Detect which cell encompasses the target text, then output its (X, Y) center coordinate. 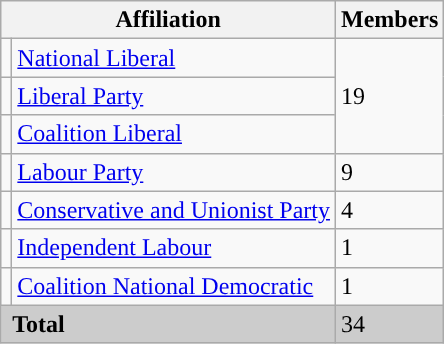
Liberal Party (174, 96)
Conservative and Unionist Party (174, 210)
Total (168, 324)
Coalition National Democratic (174, 286)
National Liberal (174, 58)
9 (390, 172)
19 (390, 96)
Coalition Liberal (174, 134)
Affiliation (168, 20)
Independent Labour (174, 248)
34 (390, 324)
Members (390, 20)
Labour Party (174, 172)
4 (390, 210)
